Return the (x, y) coordinate for the center point of the cell that contains the specified text.  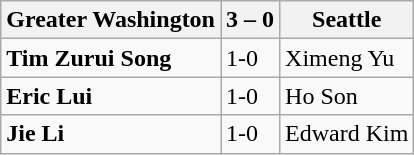
Edward Kim (347, 134)
Ho Son (347, 96)
Ximeng Yu (347, 58)
Tim Zurui Song (111, 58)
Greater Washington (111, 20)
Jie Li (111, 134)
Seattle (347, 20)
3 – 0 (250, 20)
Eric Lui (111, 96)
